For the text-containing cell, return its midpoint in (X, Y) coordinate format. 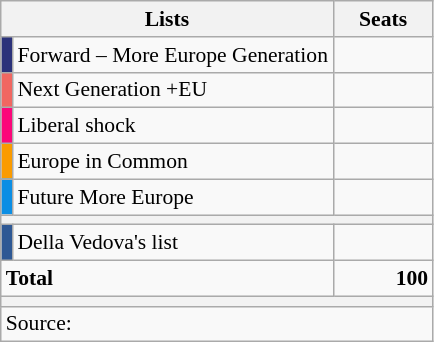
Europe in Common (172, 162)
Liberal shock (172, 126)
Seats (383, 19)
Future More Europe (172, 197)
Source: (217, 324)
100 (383, 279)
Della Vedova's list (172, 243)
Total (167, 279)
Forward – More Europe Generation (172, 55)
Next Generation +EU (172, 90)
Lists (167, 19)
